Find where the given text appears and provide that cell's center as [X, Y] coordinate. 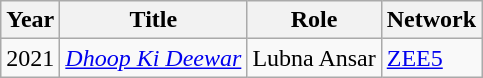
Network [431, 20]
Title [154, 20]
Role [314, 20]
Lubna Ansar [314, 58]
2021 [30, 58]
ZEE5 [431, 58]
Dhoop Ki Deewar [154, 58]
Year [30, 20]
